From the cell containing the given text, extract its center point as (x, y) coordinate. 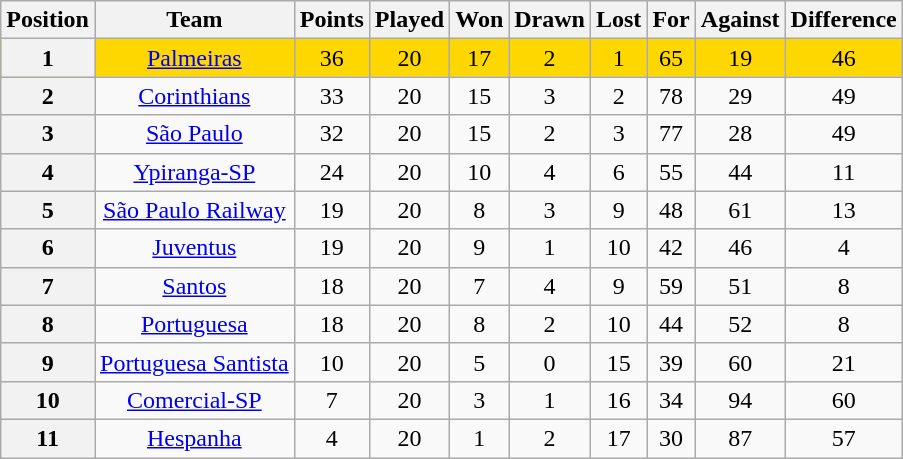
São Paulo (194, 134)
28 (740, 134)
0 (550, 362)
87 (740, 438)
Portuguesa Santista (194, 362)
59 (671, 286)
52 (740, 324)
Played (409, 20)
Comercial-SP (194, 400)
São Paulo Railway (194, 210)
42 (671, 248)
55 (671, 172)
65 (671, 58)
33 (332, 96)
Drawn (550, 20)
48 (671, 210)
94 (740, 400)
32 (332, 134)
24 (332, 172)
Ypiranga-SP (194, 172)
29 (740, 96)
77 (671, 134)
Portuguesa (194, 324)
39 (671, 362)
78 (671, 96)
61 (740, 210)
Difference (844, 20)
Position (48, 20)
Santos (194, 286)
36 (332, 58)
Palmeiras (194, 58)
Against (740, 20)
Points (332, 20)
51 (740, 286)
For (671, 20)
Corinthians (194, 96)
Won (480, 20)
21 (844, 362)
Hespanha (194, 438)
34 (671, 400)
Juventus (194, 248)
57 (844, 438)
30 (671, 438)
13 (844, 210)
16 (618, 400)
Lost (618, 20)
Team (194, 20)
